Search for the cell housing the specified text and yield its (X, Y) center coordinate. 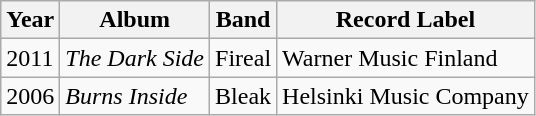
Band (244, 20)
2011 (30, 58)
Warner Music Finland (406, 58)
2006 (30, 96)
Fireal (244, 58)
Bleak (244, 96)
Year (30, 20)
Burns Inside (135, 96)
The Dark Side (135, 58)
Album (135, 20)
Helsinki Music Company (406, 96)
Record Label (406, 20)
